Identify which cell holds the provided text, then report its (x, y) central coordinate. 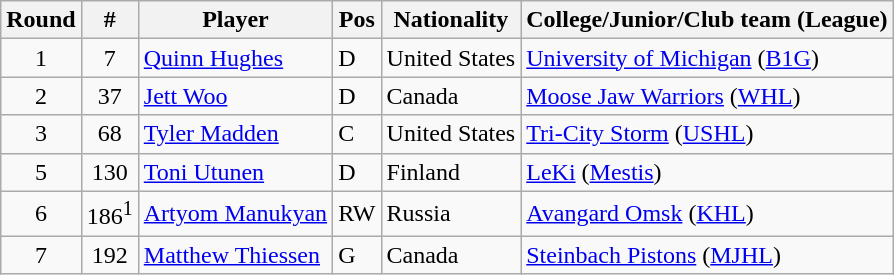
College/Junior/Club team (League) (707, 20)
68 (110, 134)
Jett Woo (235, 96)
Nationality (451, 20)
Finland (451, 172)
Steinbach Pistons (MJHL) (707, 255)
2 (41, 96)
130 (110, 172)
University of Michigan (B1G) (707, 58)
Matthew Thiessen (235, 255)
RW (357, 214)
Round (41, 20)
Russia (451, 214)
Toni Utunen (235, 172)
Tyler Madden (235, 134)
Quinn Hughes (235, 58)
G (357, 255)
Artyom Manukyan (235, 214)
192 (110, 255)
Avangard Omsk (KHL) (707, 214)
37 (110, 96)
6 (41, 214)
LeKi (Mestis) (707, 172)
# (110, 20)
3 (41, 134)
1 (41, 58)
5 (41, 172)
Player (235, 20)
Moose Jaw Warriors (WHL) (707, 96)
1861 (110, 214)
Tri-City Storm (USHL) (707, 134)
Pos (357, 20)
C (357, 134)
